Pinpoint the cell where the given text exists, returning its [x, y] midpoint coordinate. 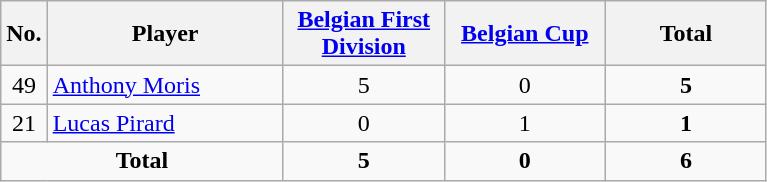
Belgian First Division [364, 34]
No. [24, 34]
49 [24, 85]
Belgian Cup [524, 34]
Lucas Pirard [165, 123]
21 [24, 123]
Player [165, 34]
6 [686, 161]
Anthony Moris [165, 85]
